Output the [x, y] coordinate of the center of the cell containing the given text.  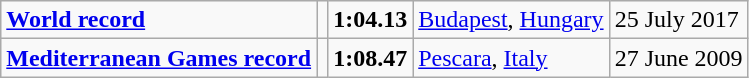
Mediterranean Games record [159, 58]
World record [159, 20]
1:04.13 [370, 20]
Budapest, Hungary [511, 20]
25 July 2017 [678, 20]
27 June 2009 [678, 58]
1:08.47 [370, 58]
Pescara, Italy [511, 58]
